Return the [x, y] coordinate for the center point of the cell that contains the specified text.  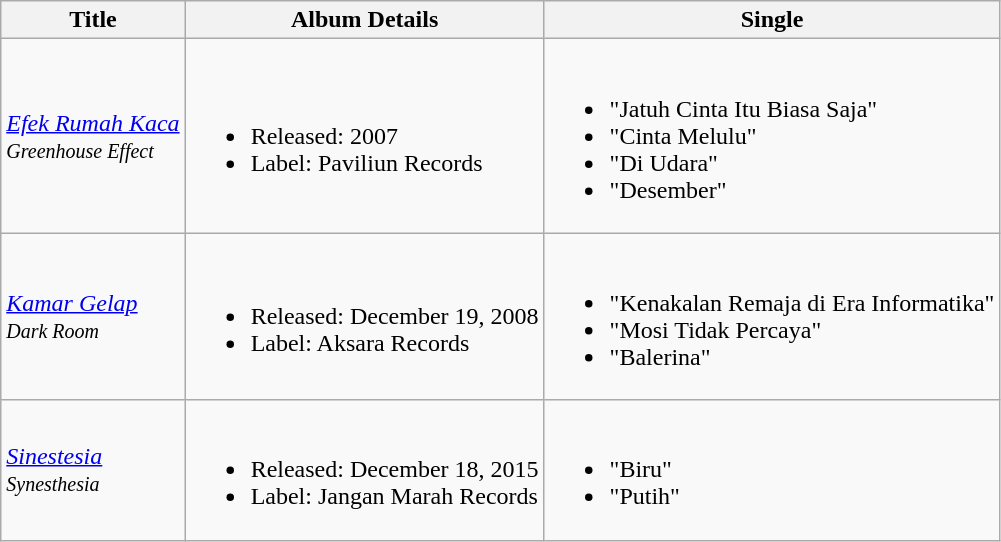
"Jatuh Cinta Itu Biasa Saja""Cinta Melulu""Di Udara""Desember" [772, 136]
Title [93, 20]
"Kenakalan Remaja di Era Informatika""Mosi Tidak Percaya""Balerina" [772, 316]
Released: December 19, 2008Label: Aksara Records [364, 316]
Efek Rumah KacaGreenhouse Effect [93, 136]
SinestesiaSynesthesia [93, 470]
Kamar GelapDark Room [93, 316]
Released: 2007Label: Paviliun Records [364, 136]
Released: December 18, 2015Label: Jangan Marah Records [364, 470]
"Biru""Putih" [772, 470]
Single [772, 20]
Album Details [364, 20]
